Identify which cell holds the provided text, then report its [x, y] central coordinate. 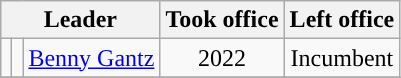
Incumbent [342, 58]
Benny Gantz [92, 58]
Left office [342, 20]
2022 [222, 58]
Took office [222, 20]
Leader [80, 20]
